Locate the cell with the specified text and output its (x, y) center coordinate. 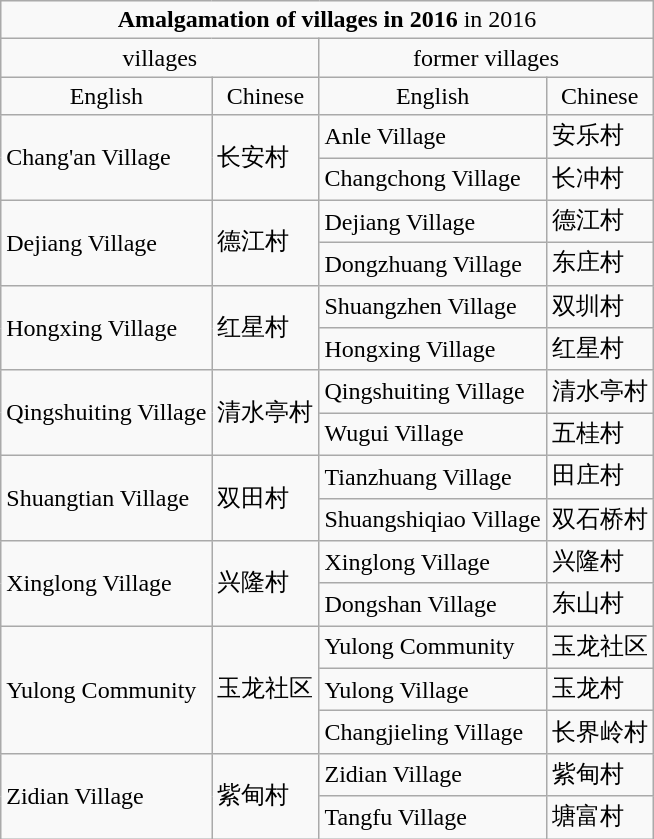
former villages (486, 58)
Shuangzhen Village (432, 306)
Changjieling Village (432, 732)
Amalgamation of villages in 2016 in 2016 (327, 20)
Shuangtian Village (106, 498)
Wugui Village (432, 434)
东山村 (600, 604)
Yulong Village (432, 690)
长安村 (266, 158)
Chang'an Village (106, 158)
安乐村 (600, 136)
田庄村 (600, 476)
塘富村 (600, 818)
Shuangshiqiao Village (432, 520)
长冲村 (600, 180)
长界岭村 (600, 732)
双圳村 (600, 306)
Tianzhuang Village (432, 476)
双石桥村 (600, 520)
Tangfu Village (432, 818)
Anle Village (432, 136)
五桂村 (600, 434)
Changchong Village (432, 180)
玉龙村 (600, 690)
东庄村 (600, 264)
villages (160, 58)
双田村 (266, 498)
Dongshan Village (432, 604)
Dongzhuang Village (432, 264)
